Identify which cell holds the provided text, then report its [x, y] central coordinate. 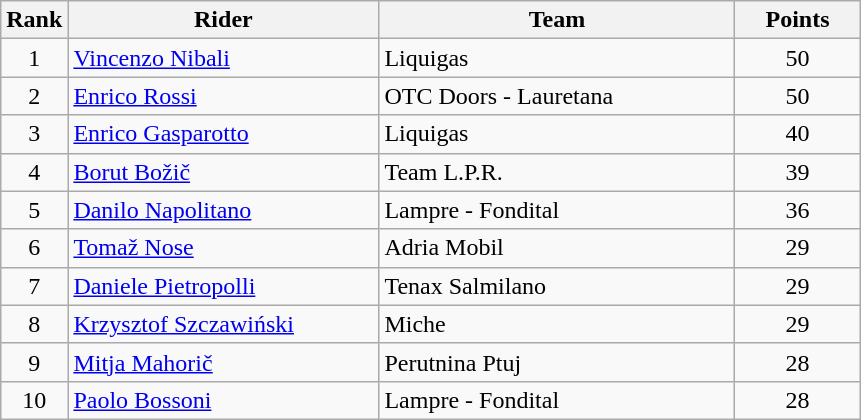
Rank [34, 20]
1 [34, 58]
Mitja Mahorič [224, 362]
Enrico Gasparotto [224, 134]
6 [34, 248]
Tomaž Nose [224, 248]
Borut Božič [224, 172]
Krzysztof Szczawiński [224, 324]
Miche [557, 324]
4 [34, 172]
40 [798, 134]
7 [34, 286]
Danilo Napolitano [224, 210]
3 [34, 134]
Rider [224, 20]
36 [798, 210]
Team [557, 20]
10 [34, 400]
Adria Mobil [557, 248]
5 [34, 210]
Vincenzo Nibali [224, 58]
Perutnina Ptuj [557, 362]
9 [34, 362]
Paolo Bossoni [224, 400]
39 [798, 172]
2 [34, 96]
Points [798, 20]
Enrico Rossi [224, 96]
Team L.P.R. [557, 172]
OTC Doors - Lauretana [557, 96]
8 [34, 324]
Daniele Pietropolli [224, 286]
Tenax Salmilano [557, 286]
